For the text-containing cell, return its midpoint in (X, Y) coordinate format. 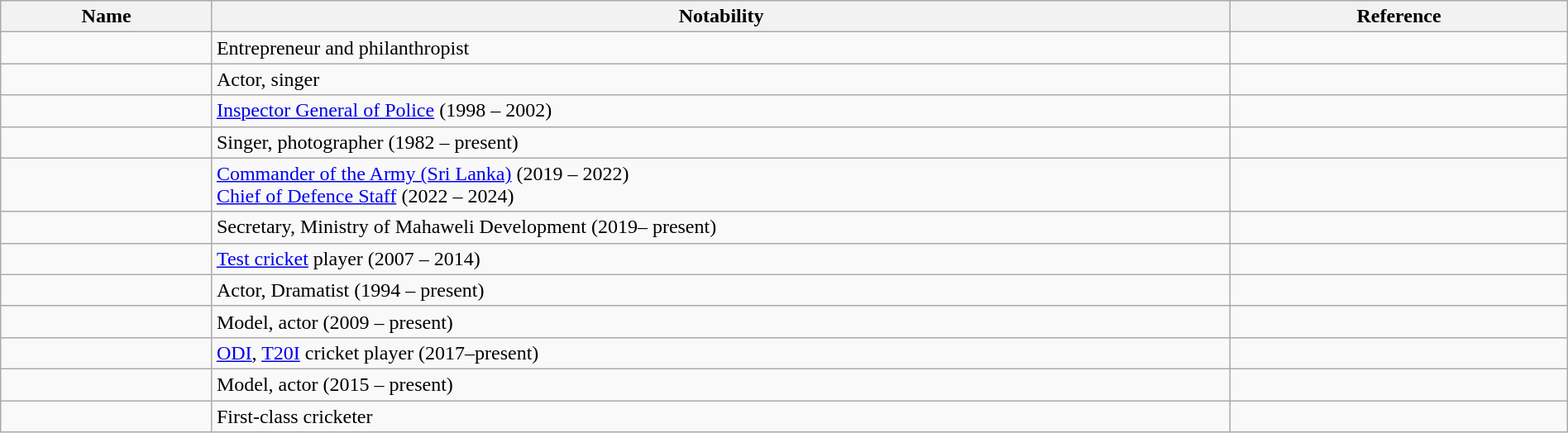
ODI, T20I cricket player (2017–present) (721, 353)
Entrepreneur and philanthropist (721, 48)
Secretary, Ministry of Mahaweli Development (2019– present) (721, 227)
Notability (721, 17)
Singer, photographer (1982 – present) (721, 142)
Model, actor (2009 – present) (721, 321)
First-class cricketer (721, 416)
Actor, singer (721, 79)
Model, actor (2015 – present) (721, 384)
Commander of the Army (Sri Lanka) (2019 – 2022) Chief of Defence Staff (2022 – 2024) (721, 185)
Reference (1399, 17)
Inspector General of Police (1998 – 2002) (721, 111)
Actor, Dramatist (1994 – present) (721, 290)
Name (107, 17)
Test cricket player (2007 – 2014) (721, 259)
